Output the (X, Y) coordinate of the center of the cell containing the given text.  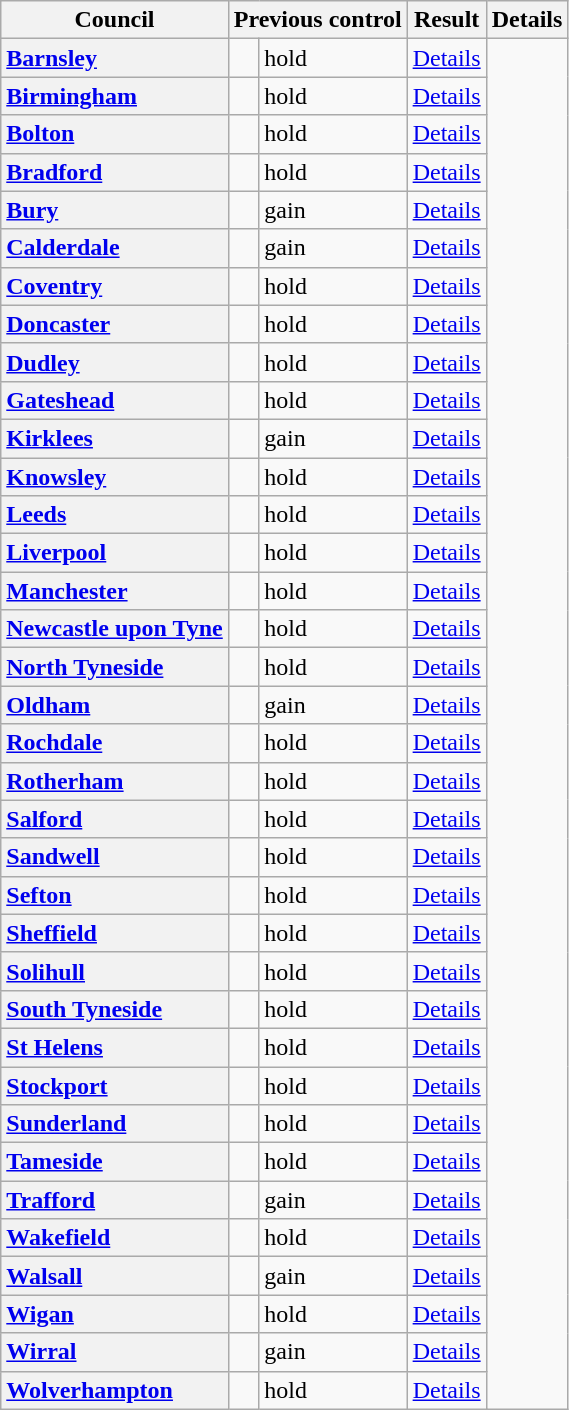
Wigan (115, 1314)
Sefton (115, 895)
South Tyneside (115, 1009)
Knowsley (115, 477)
Salford (115, 819)
Walsall (115, 1276)
Rotherham (115, 781)
Solihull (115, 971)
Previous control (318, 20)
Sunderland (115, 1124)
St Helens (115, 1047)
Coventry (115, 286)
Liverpool (115, 553)
Wolverhampton (115, 1390)
Sheffield (115, 933)
Bury (115, 210)
Trafford (115, 1200)
Dudley (115, 362)
Tameside (115, 1162)
North Tyneside (115, 667)
Sandwell (115, 857)
Kirklees (115, 438)
Rochdale (115, 743)
Doncaster (115, 324)
Wirral (115, 1352)
Wakefield (115, 1238)
Bolton (115, 134)
Barnsley (115, 58)
Council (115, 20)
Gateshead (115, 400)
Manchester (115, 591)
Oldham (115, 705)
Newcastle upon Tyne (115, 629)
Bradford (115, 172)
Birmingham (115, 96)
Result (446, 20)
Leeds (115, 515)
Stockport (115, 1085)
Calderdale (115, 248)
